Find where the given text appears and provide that cell's center as (X, Y) coordinate. 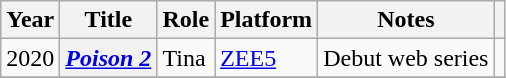
Platform (266, 20)
Role (186, 20)
Notes (406, 20)
Debut web series (406, 58)
Poison 2 (108, 58)
Title (108, 20)
ZEE5 (266, 58)
Year (30, 20)
2020 (30, 58)
Tina (186, 58)
